Determine the [X, Y] coordinate at the center of the cell enclosing the given text.  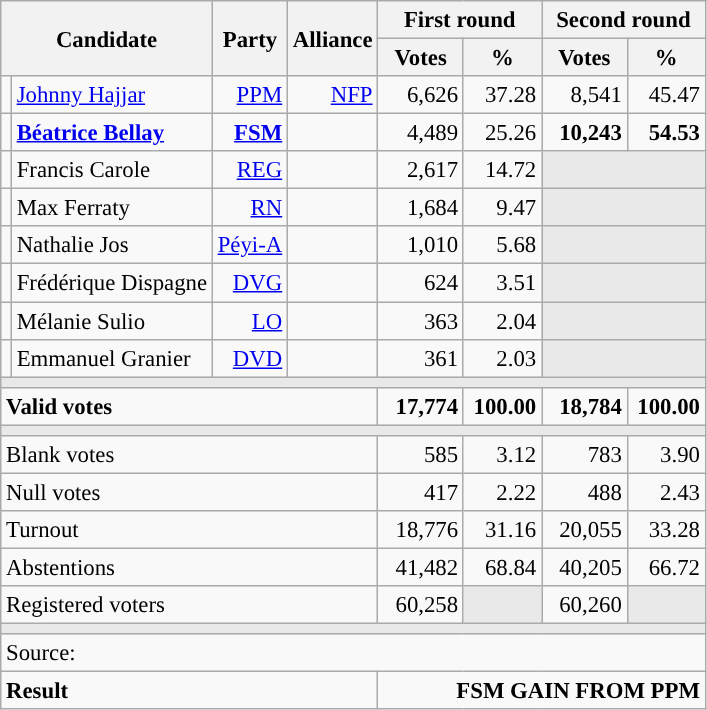
Francis Carole [112, 170]
624 [421, 283]
1,010 [421, 245]
783 [585, 455]
Result [190, 691]
2.04 [502, 321]
DVG [250, 283]
40,205 [585, 567]
25.26 [502, 133]
2.43 [666, 492]
RN [250, 208]
Max Ferraty [112, 208]
363 [421, 321]
31.16 [502, 530]
Nathalie Jos [112, 245]
1,684 [421, 208]
PPM [250, 95]
18,784 [585, 406]
4,489 [421, 133]
417 [421, 492]
Null votes [190, 492]
45.47 [666, 95]
60,260 [585, 605]
Party [250, 38]
REG [250, 170]
Registered voters [190, 605]
9.47 [502, 208]
2,617 [421, 170]
Béatrice Bellay [112, 133]
Second round [624, 20]
585 [421, 455]
Péyi-A [250, 245]
FSM GAIN FROM PPM [542, 691]
2.03 [502, 358]
60,258 [421, 605]
17,774 [421, 406]
Mélanie Sulio [112, 321]
Frédérique Dispagne [112, 283]
2.22 [502, 492]
Emmanuel Granier [112, 358]
Turnout [190, 530]
Johnny Hajjar [112, 95]
14.72 [502, 170]
5.68 [502, 245]
66.72 [666, 567]
488 [585, 492]
37.28 [502, 95]
First round [460, 20]
3.51 [502, 283]
Source: [353, 653]
68.84 [502, 567]
6,626 [421, 95]
3.12 [502, 455]
20,055 [585, 530]
10,243 [585, 133]
54.53 [666, 133]
41,482 [421, 567]
LO [250, 321]
Blank votes [190, 455]
FSM [250, 133]
Candidate [107, 38]
18,776 [421, 530]
33.28 [666, 530]
Valid votes [190, 406]
8,541 [585, 95]
Abstentions [190, 567]
NFP [333, 95]
Alliance [333, 38]
DVD [250, 358]
361 [421, 358]
3.90 [666, 455]
